Detect which cell encompasses the target text, then output its [x, y] center coordinate. 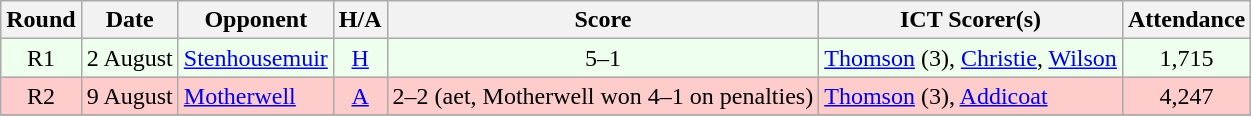
5–1 [603, 58]
R2 [41, 96]
1,715 [1186, 58]
4,247 [1186, 96]
H/A [360, 20]
Thomson (3), Christie, Wilson [971, 58]
Motherwell [256, 96]
9 August [130, 96]
Opponent [256, 20]
Thomson (3), Addicoat [971, 96]
H [360, 58]
Round [41, 20]
R1 [41, 58]
Attendance [1186, 20]
2–2 (aet, Motherwell won 4–1 on penalties) [603, 96]
ICT Scorer(s) [971, 20]
Score [603, 20]
Stenhousemuir [256, 58]
A [360, 96]
Date [130, 20]
2 August [130, 58]
